Return (X, Y) of the center of cell containing provided text 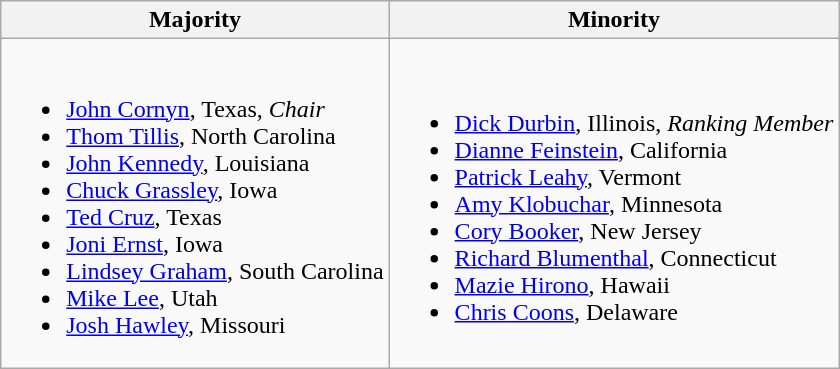
Minority (614, 20)
Majority (195, 20)
